Search for the cell housing the specified text and yield its (X, Y) center coordinate. 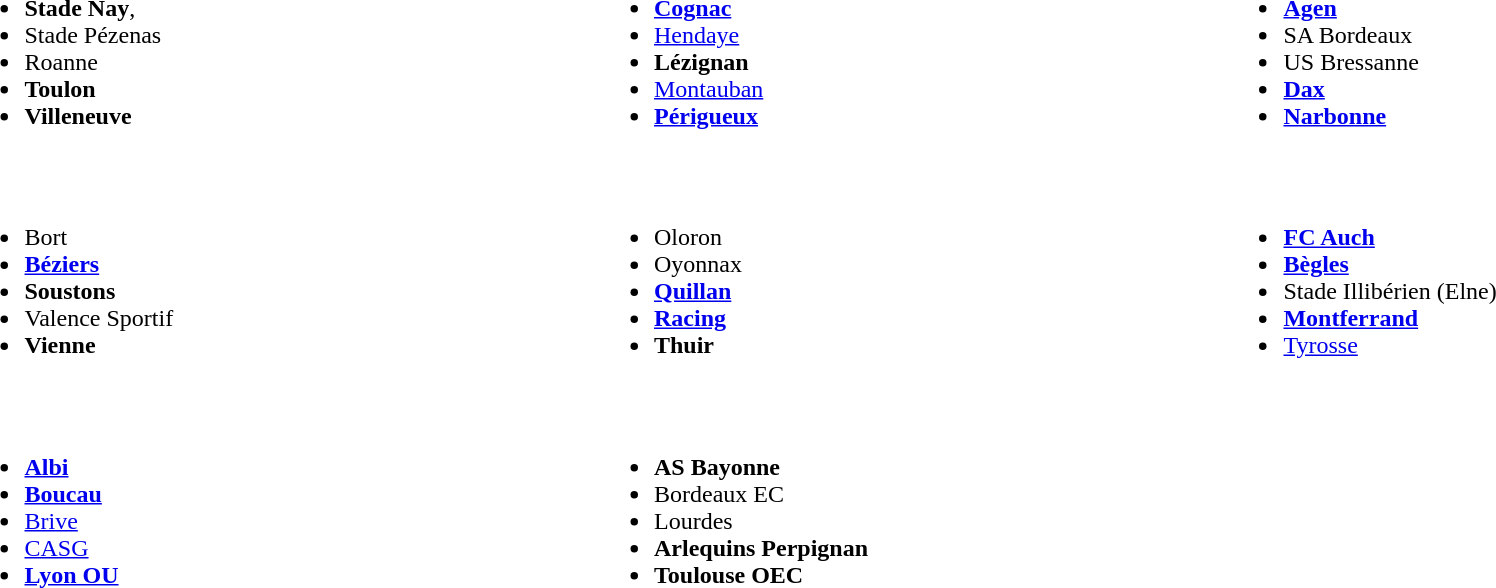
OloronOyonnaxQuillanRacingThuir (899, 278)
